For the text-containing cell, return its midpoint in (X, Y) coordinate format. 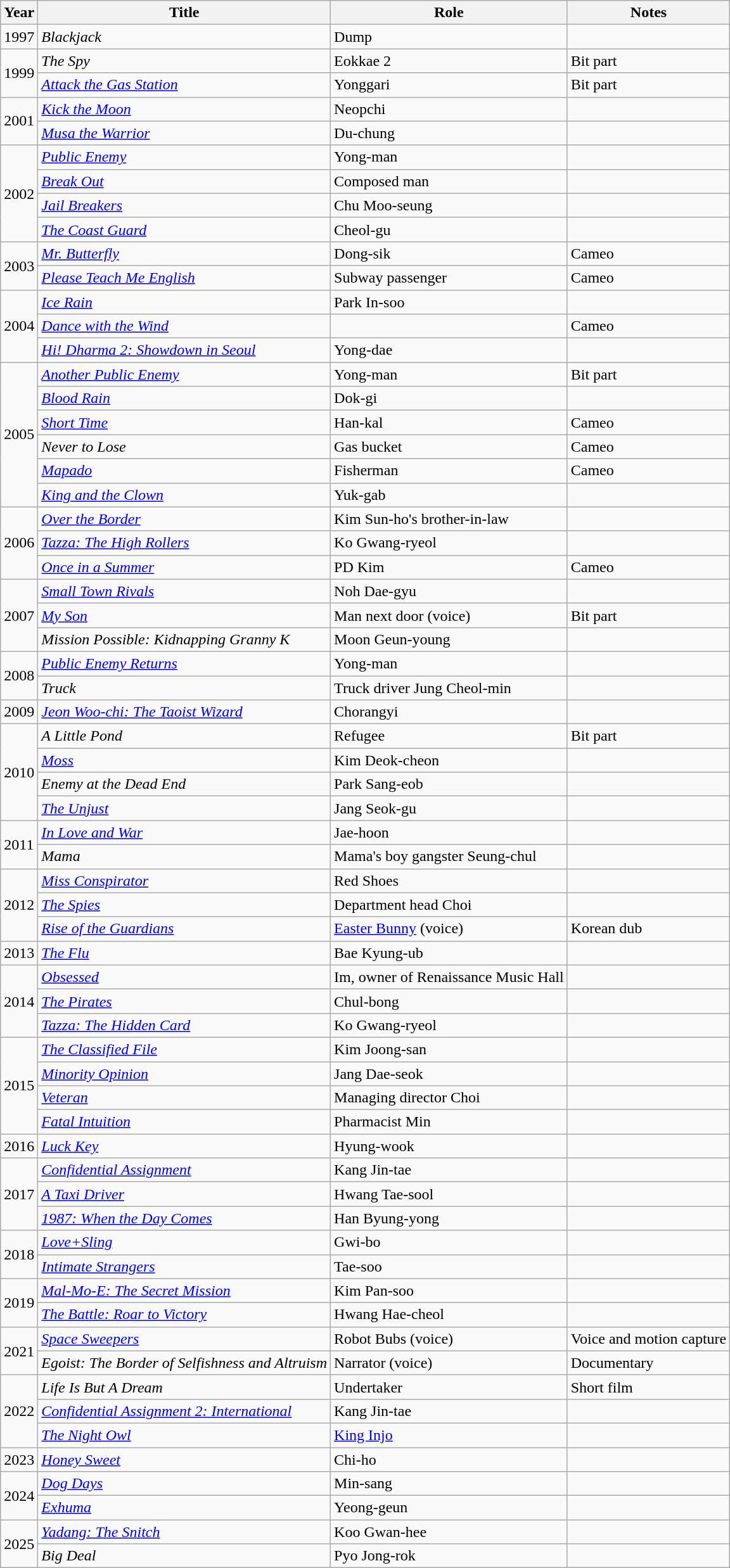
Dog Days (184, 1484)
Dance with the Wind (184, 326)
Yeong-geun (449, 1508)
Over the Border (184, 519)
Minority Opinion (184, 1074)
Tae-soo (449, 1266)
2019 (19, 1303)
Gwi-bo (449, 1242)
The Spy (184, 61)
Cheol-gu (449, 229)
Mal-Mo-E: The Secret Mission (184, 1291)
Notes (649, 13)
2001 (19, 121)
Kick the Moon (184, 109)
2004 (19, 326)
Short film (649, 1387)
Gas bucket (449, 447)
Jail Breakers (184, 205)
Tazza: The High Rollers (184, 543)
Yonggari (449, 85)
Chu Moo-seung (449, 205)
Exhuma (184, 1508)
Voice and motion capture (649, 1339)
King Injo (449, 1435)
Mr. Butterfly (184, 253)
Undertaker (449, 1387)
A Little Pond (184, 736)
Jang Seok-gu (449, 808)
Mapado (184, 471)
Dong-sik (449, 253)
Pyo Jong-rok (449, 1556)
Mama's boy gangster Seung-chul (449, 857)
Han Byung-yong (449, 1218)
Blackjack (184, 37)
Korean dub (649, 929)
2022 (19, 1411)
Kim Deok-cheon (449, 760)
2018 (19, 1254)
Chorangyi (449, 712)
Public Enemy (184, 157)
The Pirates (184, 1001)
2009 (19, 712)
Break Out (184, 181)
PD Kim (449, 567)
Fisherman (449, 471)
Fatal Intuition (184, 1122)
Easter Bunny (voice) (449, 929)
Truck driver Jung Cheol-min (449, 687)
Pharmacist Min (449, 1122)
1987: When the Day Comes (184, 1218)
Hyung-wook (449, 1146)
Confidential Assignment 2: International (184, 1411)
Veteran (184, 1098)
Department head Choi (449, 905)
2024 (19, 1496)
Jeon Woo-chi: The Taoist Wizard (184, 712)
1999 (19, 73)
The Unjust (184, 808)
Yong-dae (449, 350)
Im, owner of Renaissance Music Hall (449, 977)
The Classified File (184, 1049)
Role (449, 13)
Love+Sling (184, 1242)
Chi-ho (449, 1459)
My Son (184, 615)
Honey Sweet (184, 1459)
A Taxi Driver (184, 1194)
The Night Owl (184, 1435)
2014 (19, 1001)
Truck (184, 687)
2013 (19, 953)
Once in a Summer (184, 567)
Egoist: The Border of Selfishness and Altruism (184, 1363)
Documentary (649, 1363)
Mission Possible: Kidnapping Granny K (184, 639)
Du-chung (449, 133)
Min-sang (449, 1484)
Yuk-gab (449, 495)
Please Teach Me English (184, 277)
Blood Rain (184, 398)
Confidential Assignment (184, 1170)
2008 (19, 675)
2016 (19, 1146)
Public Enemy Returns (184, 663)
In Love and War (184, 832)
Robot Bubs (voice) (449, 1339)
Kim Pan-soo (449, 1291)
2003 (19, 265)
Hwang Hae-cheol (449, 1315)
2025 (19, 1544)
Man next door (voice) (449, 615)
Space Sweepers (184, 1339)
Miss Conspirator (184, 881)
Kim Joong-san (449, 1049)
Big Deal (184, 1556)
Hwang Tae-sool (449, 1194)
2012 (19, 905)
Moss (184, 760)
Jae-hoon (449, 832)
2002 (19, 193)
Refugee (449, 736)
Life Is But A Dream (184, 1387)
Koo Gwan-hee (449, 1532)
Kim Sun-ho's brother-in-law (449, 519)
The Flu (184, 953)
2015 (19, 1085)
Dump (449, 37)
Eokkae 2 (449, 61)
Composed man (449, 181)
Neopchi (449, 109)
2005 (19, 435)
Dok-gi (449, 398)
Never to Lose (184, 447)
2007 (19, 615)
Narrator (voice) (449, 1363)
Mama (184, 857)
Obsessed (184, 977)
Bae Kyung-ub (449, 953)
Luck Key (184, 1146)
Another Public Enemy (184, 374)
Year (19, 13)
Moon Geun-young (449, 639)
2010 (19, 772)
2017 (19, 1194)
2021 (19, 1351)
Intimate Strangers (184, 1266)
Han-kal (449, 423)
2023 (19, 1459)
Ice Rain (184, 302)
Subway passenger (449, 277)
Enemy at the Dead End (184, 784)
Jang Dae-seok (449, 1074)
Short Time (184, 423)
2006 (19, 543)
Title (184, 13)
The Spies (184, 905)
Attack the Gas Station (184, 85)
The Battle: Roar to Victory (184, 1315)
Musa the Warrior (184, 133)
Rise of the Guardians (184, 929)
King and the Clown (184, 495)
Hi! Dharma 2: Showdown in Seoul (184, 350)
Chul-bong (449, 1001)
Small Town Rivals (184, 591)
Park In-soo (449, 302)
Tazza: The Hidden Card (184, 1025)
Yadang: The Snitch (184, 1532)
The Coast Guard (184, 229)
2011 (19, 845)
Park Sang-eob (449, 784)
1997 (19, 37)
Noh Dae-gyu (449, 591)
Red Shoes (449, 881)
Managing director Choi (449, 1098)
